Capture the cell that displays the provided text and extract its [X, Y] central coordinate. 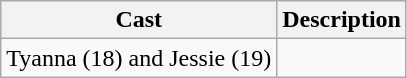
Cast [139, 20]
Tyanna (18) and Jessie (19) [139, 58]
Description [342, 20]
